Determine the (X, Y) coordinate at the center of the cell enclosing the given text.  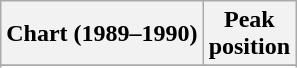
Peakposition (249, 34)
Chart (1989–1990) (102, 34)
